Pinpoint the cell where the given text exists, returning its (X, Y) midpoint coordinate. 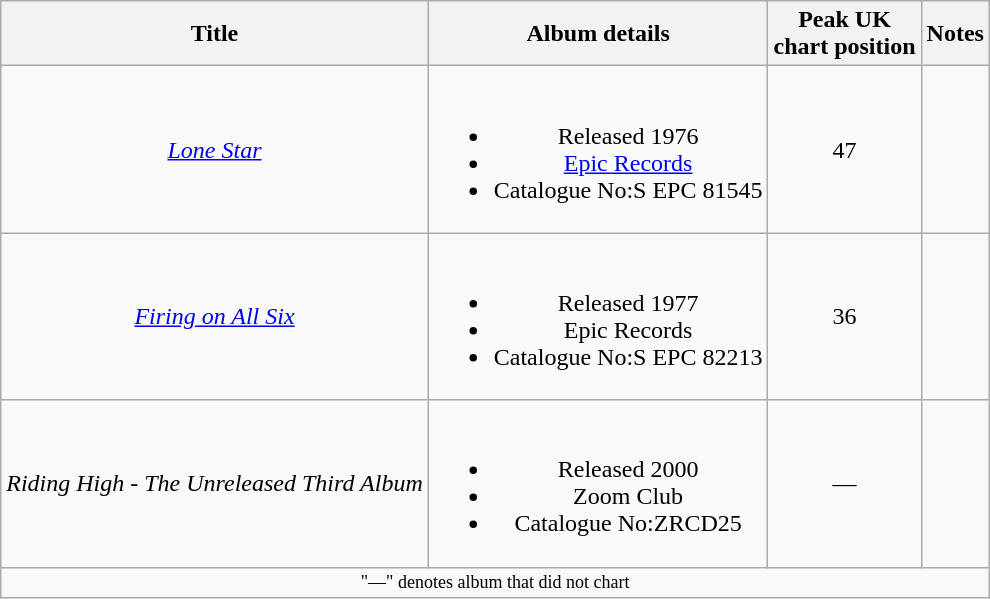
Album details (598, 34)
36 (844, 316)
Peak UKchart position (844, 34)
Riding High - The Unreleased Third Album (215, 484)
Released 1976Epic RecordsCatalogue No:S EPC 81545 (598, 150)
Title (215, 34)
Notes (955, 34)
"—" denotes album that did not chart (496, 582)
— (844, 484)
47 (844, 150)
Released 1977Epic RecordsCatalogue No:S EPC 82213 (598, 316)
Firing on All Six (215, 316)
Released 2000Zoom ClubCatalogue No:ZRCD25 (598, 484)
Lone Star (215, 150)
